Pinpoint the cell where the given text exists, returning its [x, y] midpoint coordinate. 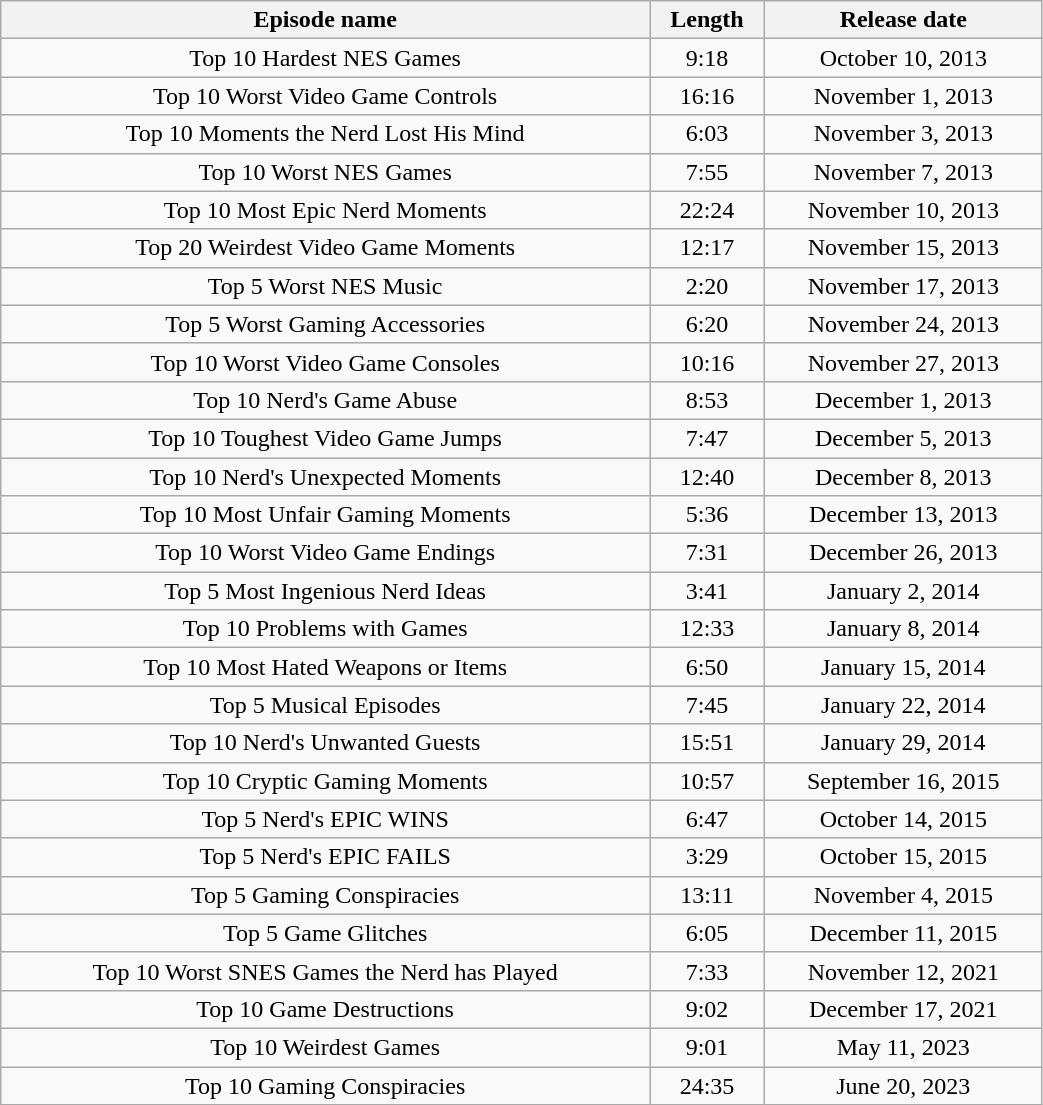
Release date [904, 20]
October 10, 2013 [904, 58]
Top 10 Worst Video Game Endings [326, 553]
Top 10 Toughest Video Game Jumps [326, 438]
Top 10 Most Unfair Gaming Moments [326, 515]
Top 5 Gaming Conspiracies [326, 895]
December 11, 2015 [904, 933]
13:11 [708, 895]
2:20 [708, 286]
November 17, 2013 [904, 286]
Top 5 Most Ingenious Nerd Ideas [326, 591]
6:50 [708, 667]
Top 5 Game Glitches [326, 933]
22:24 [708, 210]
Top 10 Nerd's Game Abuse [326, 400]
5:36 [708, 515]
Length [708, 20]
12:40 [708, 477]
15:51 [708, 743]
December 17, 2021 [904, 1009]
November 10, 2013 [904, 210]
9:02 [708, 1009]
November 1, 2013 [904, 96]
Top 5 Nerd's EPIC FAILS [326, 857]
January 2, 2014 [904, 591]
Top 10 Most Hated Weapons or Items [326, 667]
Top 10 Worst Video Game Controls [326, 96]
October 15, 2015 [904, 857]
January 15, 2014 [904, 667]
16:16 [708, 96]
9:18 [708, 58]
Top 5 Worst NES Music [326, 286]
9:01 [708, 1047]
3:29 [708, 857]
Top 5 Worst Gaming Accessories [326, 324]
November 4, 2015 [904, 895]
3:41 [708, 591]
Top 10 Worst NES Games [326, 172]
8:53 [708, 400]
November 3, 2013 [904, 134]
7:47 [708, 438]
Top 10 Nerd's Unwanted Guests [326, 743]
7:55 [708, 172]
Top 5 Musical Episodes [326, 705]
December 26, 2013 [904, 553]
Top 10 Worst SNES Games the Nerd has Played [326, 971]
December 5, 2013 [904, 438]
Top 10 Nerd's Unexpected Moments [326, 477]
December 8, 2013 [904, 477]
January 22, 2014 [904, 705]
January 29, 2014 [904, 743]
November 27, 2013 [904, 362]
December 13, 2013 [904, 515]
6:03 [708, 134]
6:47 [708, 819]
December 1, 2013 [904, 400]
Top 20 Weirdest Video Game Moments [326, 248]
12:33 [708, 629]
Top 10 Moments the Nerd Lost His Mind [326, 134]
Top 10 Most Epic Nerd Moments [326, 210]
September 16, 2015 [904, 781]
Top 10 Cryptic Gaming Moments [326, 781]
November 7, 2013 [904, 172]
Top 10 Game Destructions [326, 1009]
October 14, 2015 [904, 819]
Top 5 Nerd's EPIC WINS [326, 819]
10:16 [708, 362]
24:35 [708, 1085]
6:20 [708, 324]
November 15, 2013 [904, 248]
6:05 [708, 933]
Top 10 Weirdest Games [326, 1047]
November 12, 2021 [904, 971]
7:31 [708, 553]
7:33 [708, 971]
Top 10 Hardest NES Games [326, 58]
January 8, 2014 [904, 629]
12:17 [708, 248]
Episode name [326, 20]
May 11, 2023 [904, 1047]
10:57 [708, 781]
Top 10 Worst Video Game Consoles [326, 362]
Top 10 Problems with Games [326, 629]
Top 10 Gaming Conspiracies [326, 1085]
7:45 [708, 705]
June 20, 2023 [904, 1085]
November 24, 2013 [904, 324]
